Return [x, y] of the center of cell containing provided text 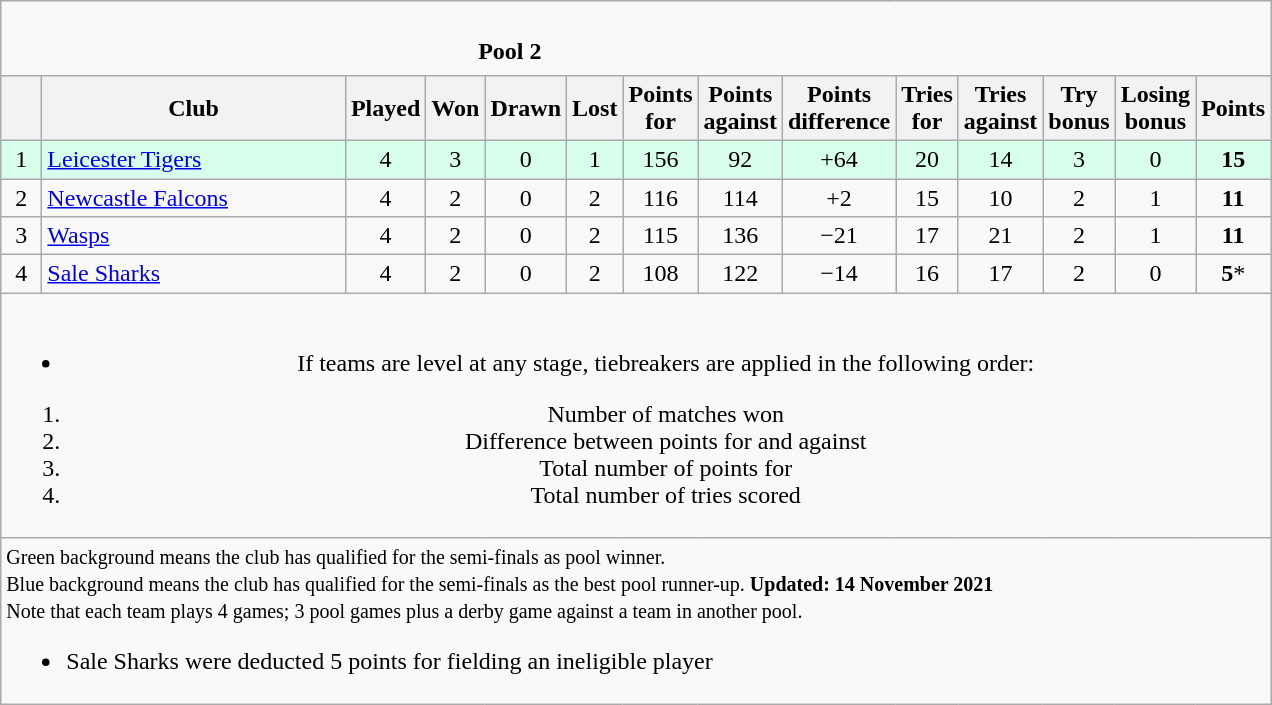
92 [740, 159]
Newcastle Falcons [194, 197]
115 [660, 236]
+64 [838, 159]
156 [660, 159]
+2 [838, 197]
−21 [838, 236]
Played [385, 108]
Tries against [1000, 108]
20 [928, 159]
Try bonus [1079, 108]
Lost [595, 108]
Points [1234, 108]
Drawn [526, 108]
21 [1000, 236]
114 [740, 197]
Won [456, 108]
136 [740, 236]
5* [1234, 274]
Wasps [194, 236]
16 [928, 274]
Club [194, 108]
Points for [660, 108]
Sale Sharks [194, 274]
Points against [740, 108]
Points difference [838, 108]
108 [660, 274]
116 [660, 197]
14 [1000, 159]
10 [1000, 197]
Losing bonus [1155, 108]
122 [740, 274]
Leicester Tigers [194, 159]
Tries for [928, 108]
−14 [838, 274]
